Search for the cell housing the specified text and yield its (x, y) center coordinate. 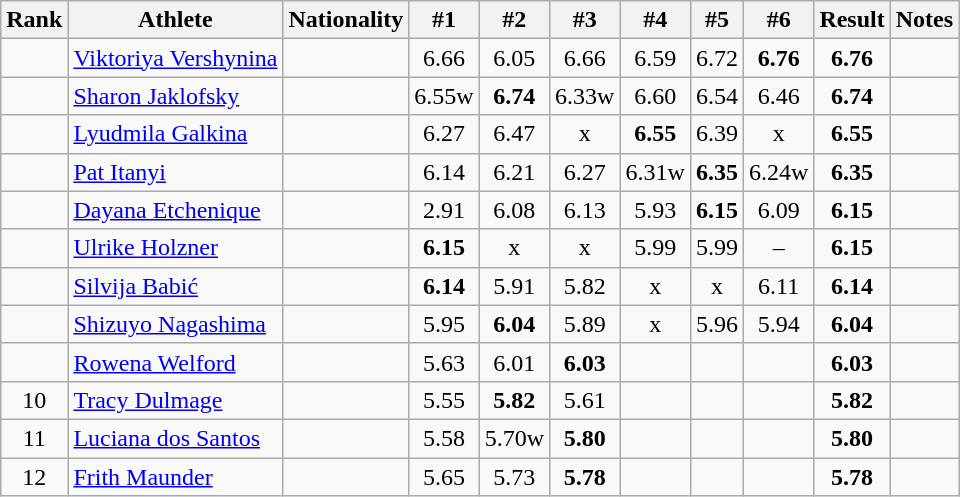
Rank (34, 20)
6.11 (778, 286)
10 (34, 400)
12 (34, 477)
6.39 (716, 134)
Tracy Dulmage (176, 400)
Sharon Jaklofsky (176, 96)
6.24w (778, 172)
6.21 (514, 172)
6.13 (585, 210)
5.58 (444, 438)
#3 (585, 20)
6.55w (444, 96)
#6 (778, 20)
5.96 (716, 324)
6.01 (514, 362)
5.70w (514, 438)
6.60 (655, 96)
Ulrike Holzner (176, 248)
Dayana Etchenique (176, 210)
5.63 (444, 362)
5.73 (514, 477)
Lyudmila Galkina (176, 134)
2.91 (444, 210)
Shizuyo Nagashima (176, 324)
#4 (655, 20)
6.47 (514, 134)
Luciana dos Santos (176, 438)
11 (34, 438)
6.08 (514, 210)
5.89 (585, 324)
Nationality (346, 20)
6.72 (716, 58)
5.61 (585, 400)
#5 (716, 20)
6.05 (514, 58)
– (778, 248)
Athlete (176, 20)
Result (852, 20)
#1 (444, 20)
5.91 (514, 286)
Notes (924, 20)
Viktoriya Vershynina (176, 58)
6.54 (716, 96)
6.46 (778, 96)
5.95 (444, 324)
#2 (514, 20)
6.59 (655, 58)
6.31w (655, 172)
Frith Maunder (176, 477)
5.94 (778, 324)
5.65 (444, 477)
Pat Itanyi (176, 172)
Rowena Welford (176, 362)
6.33w (585, 96)
Silvija Babić (176, 286)
5.55 (444, 400)
5.93 (655, 210)
6.09 (778, 210)
